Capture the cell that displays the provided text and extract its [x, y] central coordinate. 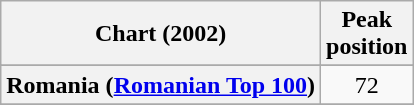
Peakposition [367, 34]
72 [367, 85]
Romania (Romanian Top 100) [161, 85]
Chart (2002) [161, 34]
